For the text-containing cell, return its midpoint in (x, y) coordinate format. 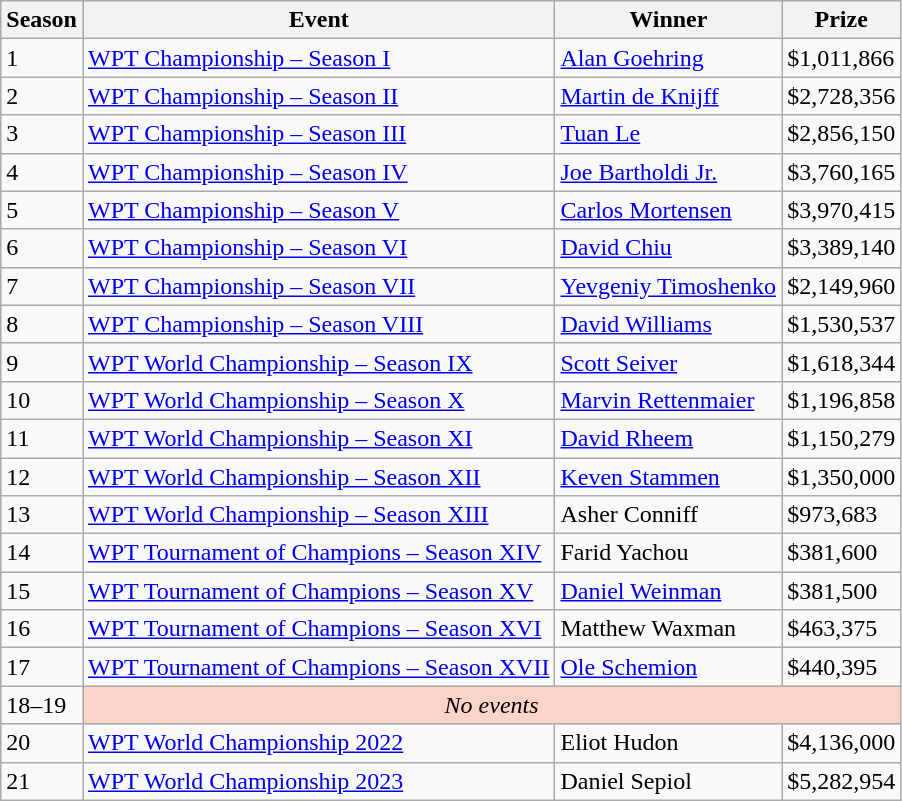
15 (42, 591)
WPT Tournament of Champions – Season XVII (318, 667)
Asher Conniff (668, 515)
$2,149,960 (842, 286)
Prize (842, 20)
$4,136,000 (842, 743)
Tuan Le (668, 134)
WPT Championship – Season V (318, 210)
17 (42, 667)
WPT Championship – Season VI (318, 248)
11 (42, 438)
7 (42, 286)
WPT Tournament of Champions – Season XIV (318, 553)
WPT Championship – Season VII (318, 286)
$2,856,150 (842, 134)
$1,618,344 (842, 362)
Season (42, 20)
6 (42, 248)
9 (42, 362)
$463,375 (842, 629)
WPT Tournament of Champions – Season XV (318, 591)
WPT World Championship – Season XI (318, 438)
$1,530,537 (842, 324)
David Rheem (668, 438)
David Williams (668, 324)
WPT World Championship – Season XII (318, 477)
18–19 (42, 705)
21 (42, 781)
WPT World Championship 2023 (318, 781)
8 (42, 324)
Daniel Sepiol (668, 781)
Scott Seiver (668, 362)
Farid Yachou (668, 553)
14 (42, 553)
Daniel Weinman (668, 591)
Ole Schemion (668, 667)
$381,500 (842, 591)
$381,600 (842, 553)
Eliot Hudon (668, 743)
13 (42, 515)
$440,395 (842, 667)
No events (491, 705)
Martin de Knijff (668, 96)
$3,760,165 (842, 172)
Alan Goehring (668, 58)
$2,728,356 (842, 96)
$3,970,415 (842, 210)
$1,150,279 (842, 438)
$1,350,000 (842, 477)
WPT Championship – Season I (318, 58)
16 (42, 629)
David Chiu (668, 248)
WPT Tournament of Champions – Season XVI (318, 629)
WPT World Championship – Season X (318, 400)
5 (42, 210)
20 (42, 743)
1 (42, 58)
$973,683 (842, 515)
$1,196,858 (842, 400)
3 (42, 134)
Joe Bartholdi Jr. (668, 172)
Winner (668, 20)
$1,011,866 (842, 58)
2 (42, 96)
Marvin Rettenmaier (668, 400)
Carlos Mortensen (668, 210)
10 (42, 400)
Yevgeniy Timoshenko (668, 286)
Event (318, 20)
Matthew Waxman (668, 629)
$3,389,140 (842, 248)
4 (42, 172)
$5,282,954 (842, 781)
12 (42, 477)
WPT Championship – Season III (318, 134)
WPT World Championship – Season XIII (318, 515)
Keven Stammen (668, 477)
WPT World Championship 2022 (318, 743)
WPT World Championship – Season IX (318, 362)
WPT Championship – Season IV (318, 172)
WPT Championship – Season II (318, 96)
WPT Championship – Season VIII (318, 324)
